Identify which cell holds the provided text, then report its [X, Y] central coordinate. 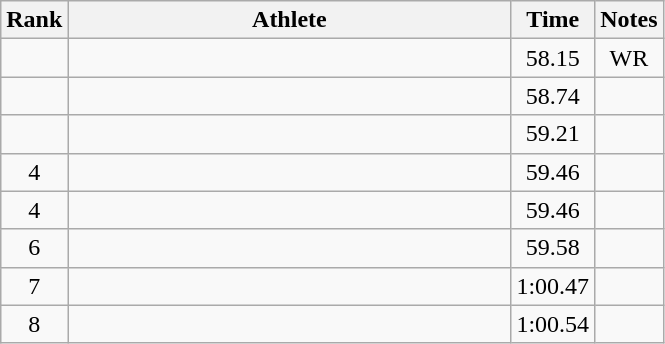
58.15 [553, 58]
1:00.54 [553, 324]
59.58 [553, 248]
1:00.47 [553, 286]
58.74 [553, 96]
Time [553, 20]
Athlete [290, 20]
8 [34, 324]
7 [34, 286]
Rank [34, 20]
6 [34, 248]
WR [629, 58]
59.21 [553, 134]
Notes [629, 20]
